Find where the given text appears and provide that cell's center as (x, y) coordinate. 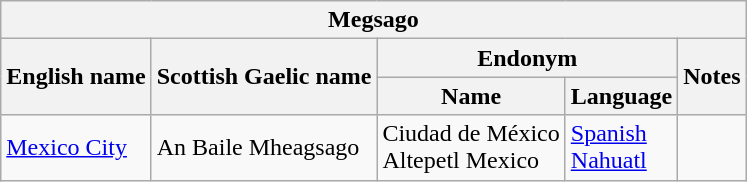
An Baile Mheagsago (264, 148)
English name (76, 77)
Language (621, 96)
Endonym (528, 58)
Mexico City (76, 148)
SpanishNahuatl (621, 148)
Megsago (374, 20)
Ciudad de MéxicoAltepetl Mexico (471, 148)
Name (471, 96)
Scottish Gaelic name (264, 77)
Notes (712, 77)
